Scan for the cell matching the given text and deliver its (x, y) coordinate at center. 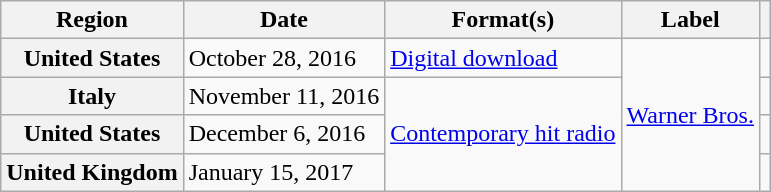
Region (92, 20)
Warner Bros. (690, 115)
November 11, 2016 (284, 96)
Digital download (503, 58)
United Kingdom (92, 172)
Contemporary hit radio (503, 134)
December 6, 2016 (284, 134)
January 15, 2017 (284, 172)
Italy (92, 96)
October 28, 2016 (284, 58)
Label (690, 20)
Format(s) (503, 20)
Date (284, 20)
